Capture the cell that displays the provided text and extract its [X, Y] central coordinate. 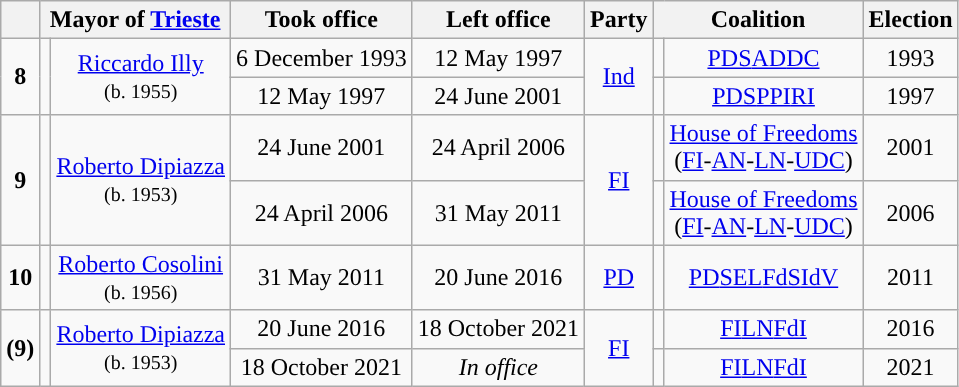
10 [20, 278]
Mayor of Trieste [136, 20]
2011 [910, 278]
PDSADDC [764, 58]
8 [20, 77]
Took office [322, 20]
Riccardo Illy (b. 1955) [141, 77]
6 December 1993 [322, 58]
1993 [910, 58]
2006 [910, 212]
Coalition [758, 20]
2016 [910, 329]
Left office [498, 20]
Roberto Cosolini (b. 1956) [141, 278]
2021 [910, 367]
2001 [910, 148]
(9) [20, 348]
PDSPPIRI [764, 96]
9 [20, 180]
Party [619, 20]
PDSELFdSIdV [764, 278]
PD [619, 278]
Election [910, 20]
In office [498, 367]
1997 [910, 96]
Ind [619, 77]
